Extract the [X, Y] coordinate from the center of the cell holding the provided text.  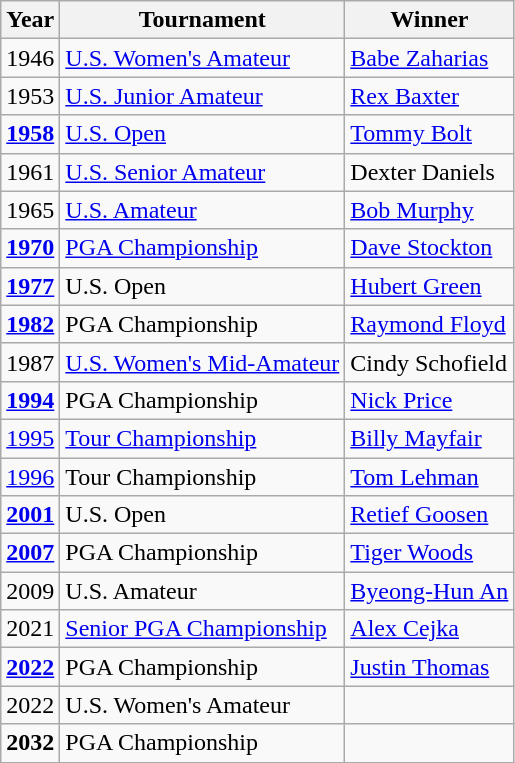
Winner [430, 20]
U.S. Senior Amateur [202, 172]
1961 [30, 172]
Babe Zaharias [430, 58]
Justin Thomas [430, 667]
1994 [30, 400]
1970 [30, 248]
Alex Cejka [430, 629]
1958 [30, 134]
Bob Murphy [430, 210]
2007 [30, 553]
1982 [30, 324]
2021 [30, 629]
2009 [30, 591]
Cindy Schofield [430, 362]
Raymond Floyd [430, 324]
Byeong-Hun An [430, 591]
Dexter Daniels [430, 172]
Hubert Green [430, 286]
Tommy Bolt [430, 134]
1953 [30, 96]
Billy Mayfair [430, 438]
Rex Baxter [430, 96]
Senior PGA Championship [202, 629]
2001 [30, 515]
1996 [30, 477]
1995 [30, 438]
U.S. Women's Mid-Amateur [202, 362]
U.S. Junior Amateur [202, 96]
Nick Price [430, 400]
Tournament [202, 20]
Tom Lehman [430, 477]
1987 [30, 362]
1965 [30, 210]
Year [30, 20]
2032 [30, 743]
Dave Stockton [430, 248]
1977 [30, 286]
1946 [30, 58]
Tiger Woods [430, 553]
Retief Goosen [430, 515]
